Scan for the cell matching the given text and deliver its (x, y) coordinate at center. 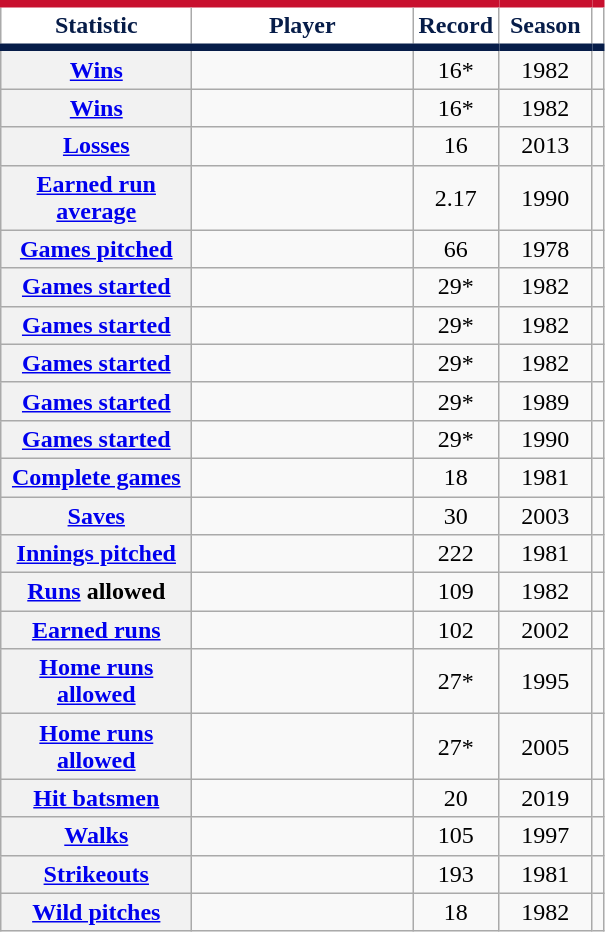
20 (456, 798)
2005 (546, 746)
1995 (546, 682)
1997 (546, 836)
Complete games (96, 477)
1989 (546, 401)
Statistic (96, 26)
16 (456, 146)
222 (456, 554)
Wild pitches (96, 912)
2013 (546, 146)
30 (456, 515)
Earned runs (96, 630)
2.17 (456, 198)
Runs allowed (96, 592)
109 (456, 592)
Player (302, 26)
2003 (546, 515)
102 (456, 630)
66 (456, 249)
193 (456, 874)
Saves (96, 515)
Walks (96, 836)
Hit batsmen (96, 798)
Earned run average (96, 198)
105 (456, 836)
Season (546, 26)
Innings pitched (96, 554)
1978 (546, 249)
2019 (546, 798)
Losses (96, 146)
Games pitched (96, 249)
2002 (546, 630)
Record (456, 26)
Strikeouts (96, 874)
